Scan for the cell matching the given text and deliver its [X, Y] coordinate at center. 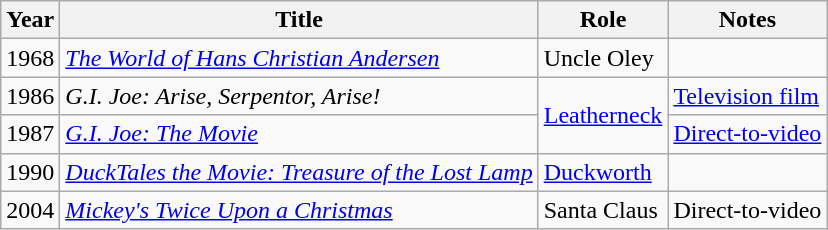
Uncle Oley [603, 58]
1987 [30, 134]
Television film [748, 96]
Santa Claus [603, 210]
Role [603, 20]
G.I. Joe: The Movie [299, 134]
G.I. Joe: Arise, Serpentor, Arise! [299, 96]
DuckTales the Movie: Treasure of the Lost Lamp [299, 172]
1968 [30, 58]
Duckworth [603, 172]
Leatherneck [603, 115]
2004 [30, 210]
1990 [30, 172]
Year [30, 20]
Title [299, 20]
Mickey's Twice Upon a Christmas [299, 210]
The World of Hans Christian Andersen [299, 58]
Notes [748, 20]
1986 [30, 96]
